Locate the cell with the specified text and output its (X, Y) center coordinate. 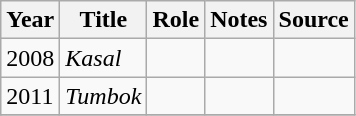
Title (104, 20)
2011 (30, 96)
Kasal (104, 58)
Tumbok (104, 96)
Source (314, 20)
Notes (239, 20)
Year (30, 20)
Role (176, 20)
2008 (30, 58)
